Locate the cell with the specified text and output its (x, y) center coordinate. 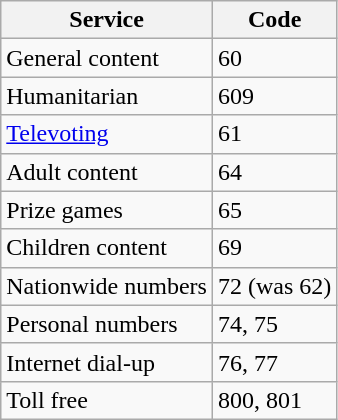
Prize games (107, 210)
Toll free (107, 400)
609 (274, 96)
65 (274, 210)
General content (107, 58)
Nationwide numbers (107, 286)
74, 75 (274, 324)
72 (was 62) (274, 286)
Adult content (107, 172)
Service (107, 20)
800, 801 (274, 400)
61 (274, 134)
60 (274, 58)
Internet dial-up (107, 362)
76, 77 (274, 362)
69 (274, 248)
64 (274, 172)
Televoting (107, 134)
Children content (107, 248)
Code (274, 20)
Personal numbers (107, 324)
Humanitarian (107, 96)
